Detect which cell encompasses the target text, then output its [X, Y] center coordinate. 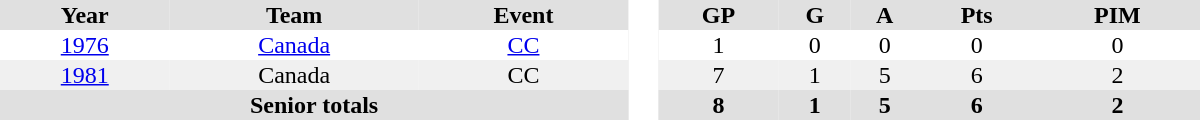
1976 [85, 45]
1981 [85, 75]
PIM [1118, 15]
Event [524, 15]
Year [85, 15]
A [885, 15]
Team [294, 15]
8 [718, 105]
GP [718, 15]
7 [718, 75]
G [815, 15]
Senior totals [314, 105]
Pts [976, 15]
